Locate the cell with the specified text and output its (X, Y) center coordinate. 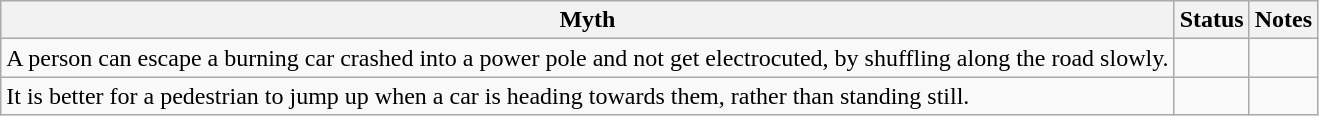
Notes (1283, 20)
A person can escape a burning car crashed into a power pole and not get electrocuted, by shuffling along the road slowly. (588, 58)
Status (1212, 20)
Myth (588, 20)
It is better for a pedestrian to jump up when a car is heading towards them, rather than standing still. (588, 96)
